Provide the (X, Y) coordinate of the cell's center where the given text is located.  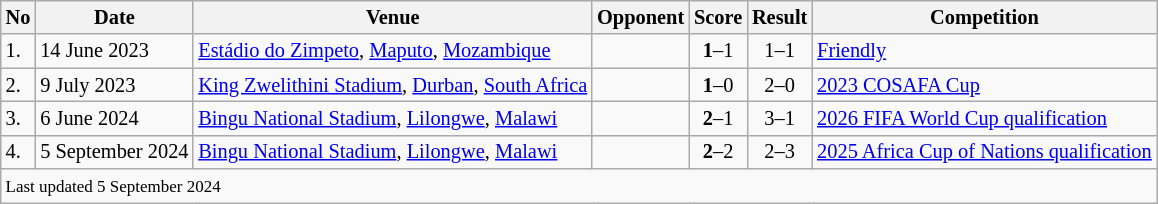
2–0 (780, 85)
Date (114, 17)
6 June 2024 (114, 118)
King Zwelithini Stadium, Durban, South Africa (392, 85)
2026 FIFA World Cup qualification (984, 118)
14 June 2023 (114, 51)
2–1 (718, 118)
5 September 2024 (114, 152)
No (18, 17)
2025 Africa Cup of Nations qualification (984, 152)
Estádio do Zimpeto, Maputo, Mozambique (392, 51)
2–3 (780, 152)
Venue (392, 17)
Friendly (984, 51)
1–0 (718, 85)
2–2 (718, 152)
Score (718, 17)
3. (18, 118)
Opponent (640, 17)
4. (18, 152)
Result (780, 17)
3–1 (780, 118)
1. (18, 51)
9 July 2023 (114, 85)
Last updated 5 September 2024 (579, 186)
Competition (984, 17)
2023 COSAFA Cup (984, 85)
2. (18, 85)
